Output the (X, Y) coordinate of the center of the cell containing the given text.  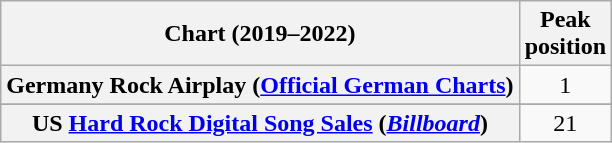
1 (565, 85)
US Hard Rock Digital Song Sales (Billboard) (260, 123)
21 (565, 123)
Peakposition (565, 34)
Germany Rock Airplay (Official German Charts) (260, 85)
Chart (2019–2022) (260, 34)
